Capture the cell that displays the provided text and extract its [x, y] central coordinate. 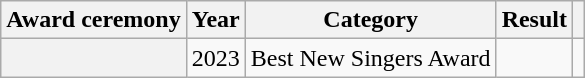
Year [216, 20]
2023 [216, 58]
Award ceremony [94, 20]
Result [534, 20]
Category [370, 20]
Best New Singers Award [370, 58]
